Identify which cell holds the provided text, then report its [x, y] central coordinate. 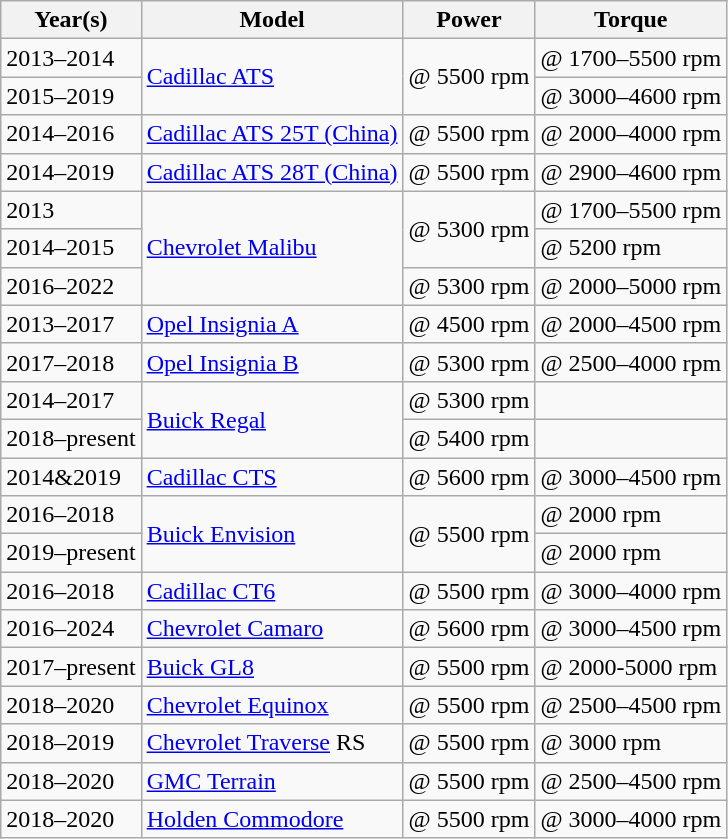
Chevrolet Traverse RS [272, 743]
@ 3000–4600 rpm [631, 96]
Chevrolet Camaro [272, 629]
GMC Terrain [272, 781]
2014&2019 [71, 477]
@ 2500–4000 rpm [631, 362]
2017–2018 [71, 362]
@ 5400 rpm [469, 438]
@ 2000–5000 rpm [631, 286]
@ 2000-5000 rpm [631, 667]
@ 3000 rpm [631, 743]
2017–present [71, 667]
Torque [631, 20]
Power [469, 20]
Cadillac ATS 28T (China) [272, 172]
2015–2019 [71, 96]
@ 5200 rpm [631, 248]
Chevrolet Equinox [272, 705]
@ 2000–4500 rpm [631, 324]
@ 2900–4600 rpm [631, 172]
Cadillac CT6 [272, 591]
Buick Regal [272, 419]
2014–2019 [71, 172]
2016–2022 [71, 286]
2016–2024 [71, 629]
@ 2000–4000 rpm [631, 134]
2018–2019 [71, 743]
2014–2016 [71, 134]
2013–2014 [71, 58]
Model [272, 20]
Chevrolet Malibu [272, 248]
2014–2017 [71, 400]
2013 [71, 210]
Cadillac CTS [272, 477]
Year(s) [71, 20]
2019–present [71, 553]
@ 4500 rpm [469, 324]
Cadillac ATS 25T (China) [272, 134]
Opel Insignia B [272, 362]
2013–2017 [71, 324]
Holden Commodore [272, 819]
Opel Insignia A [272, 324]
2014–2015 [71, 248]
Cadillac ATS [272, 77]
Buick GL8 [272, 667]
2018–present [71, 438]
Buick Envision [272, 534]
